Identify which cell holds the provided text, then report its (X, Y) central coordinate. 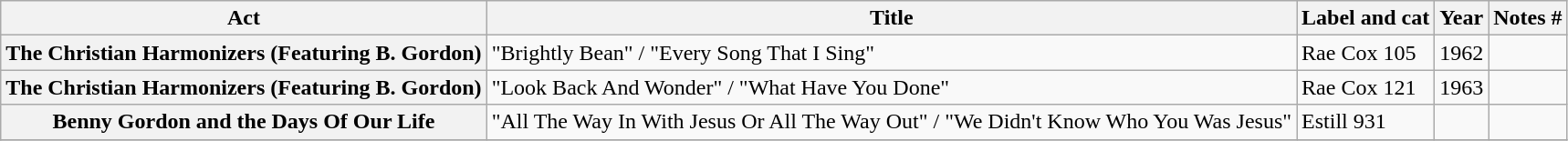
"Brightly Bean" / "Every Song That I Sing" (891, 53)
Year (1462, 18)
"Look Back And Wonder" / "What Have You Done" (891, 87)
1963 (1462, 87)
Label and cat (1365, 18)
Rae Cox 121 (1365, 87)
1962 (1462, 53)
Rae Cox 105 (1365, 53)
"All The Way In With Jesus Or All The Way Out" / "We Didn't Know Who You Was Jesus" (891, 122)
Notes # (1528, 18)
Benny Gordon and the Days Of Our Life (244, 122)
Act (244, 18)
Estill 931 (1365, 122)
Title (891, 18)
